Output the (x, y) coordinate of the center of the cell containing the given text.  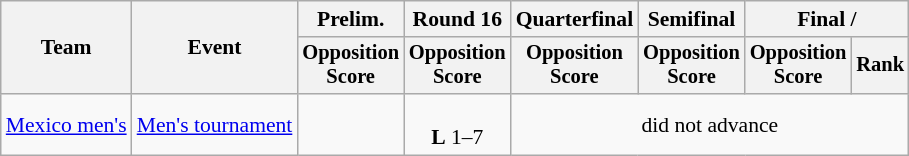
L 1–7 (458, 124)
Quarterfinal (575, 19)
Event (215, 48)
Round 16 (458, 19)
Rank (880, 66)
Men's tournament (215, 124)
Final / (827, 19)
Mexico men's (66, 124)
Team (66, 48)
Prelim. (350, 19)
Semifinal (692, 19)
did not advance (710, 124)
